From the cell containing the given text, extract its center point as [X, Y] coordinate. 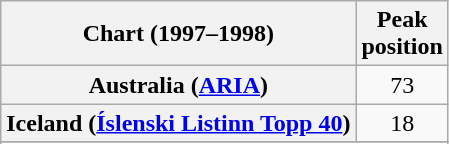
Chart (1997–1998) [178, 34]
Peakposition [402, 34]
18 [402, 123]
Iceland (Íslenski Listinn Topp 40) [178, 123]
73 [402, 85]
Australia (ARIA) [178, 85]
